From the cell containing the given text, extract its center point as (X, Y) coordinate. 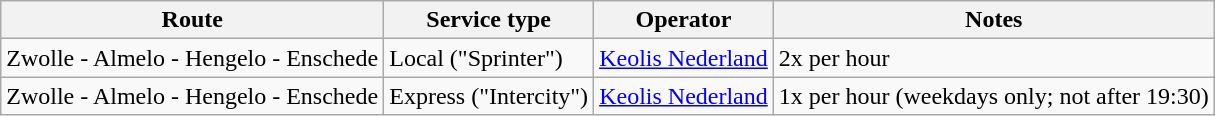
Service type (489, 20)
Route (192, 20)
Express ("Intercity") (489, 96)
Notes (994, 20)
Operator (684, 20)
Local ("Sprinter") (489, 58)
2x per hour (994, 58)
1x per hour (weekdays only; not after 19:30) (994, 96)
